Find where the given text appears and provide that cell's center as [x, y] coordinate. 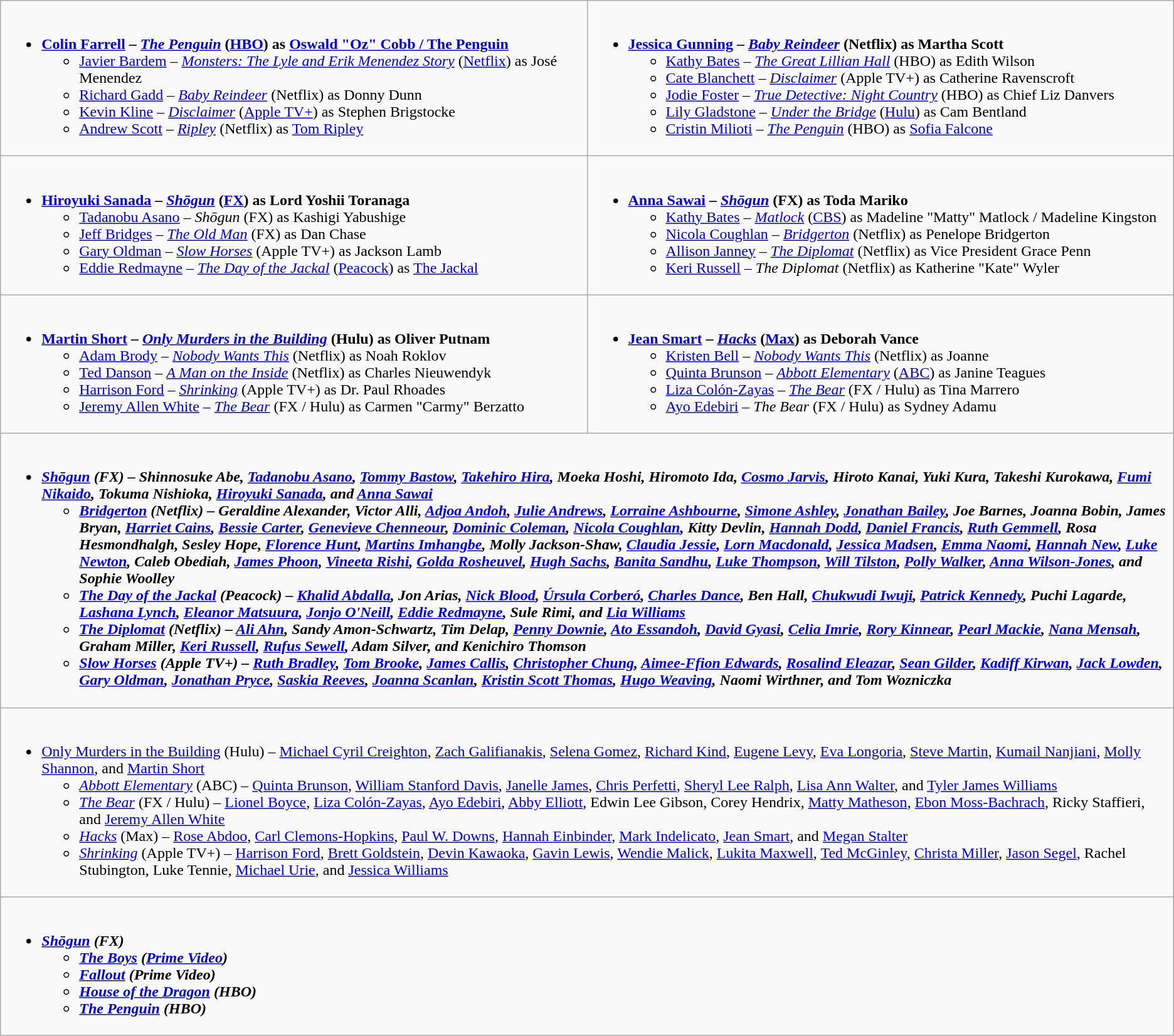
Shōgun (FX)The Boys (Prime Video)Fallout (Prime Video)House of the Dragon (HBO)The Penguin (HBO) [587, 966]
